Find where the given text appears and provide that cell's center as (x, y) coordinate. 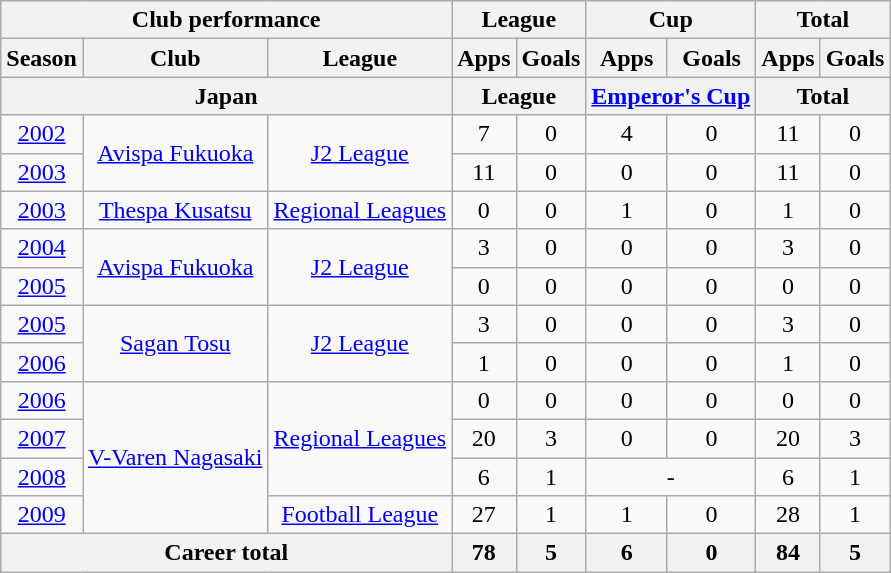
2002 (42, 134)
Club performance (226, 20)
78 (484, 553)
2007 (42, 438)
2009 (42, 515)
2004 (42, 248)
- (671, 477)
Football League (360, 515)
Japan (226, 96)
Emperor's Cup (671, 96)
4 (627, 134)
V-Varen Nagasaki (174, 457)
2008 (42, 477)
27 (484, 515)
Club (174, 58)
Cup (671, 20)
84 (788, 553)
28 (788, 515)
Thespa Kusatsu (174, 210)
Career total (226, 553)
Season (42, 58)
Sagan Tosu (174, 343)
7 (484, 134)
